Detect which cell encompasses the target text, then output its [x, y] center coordinate. 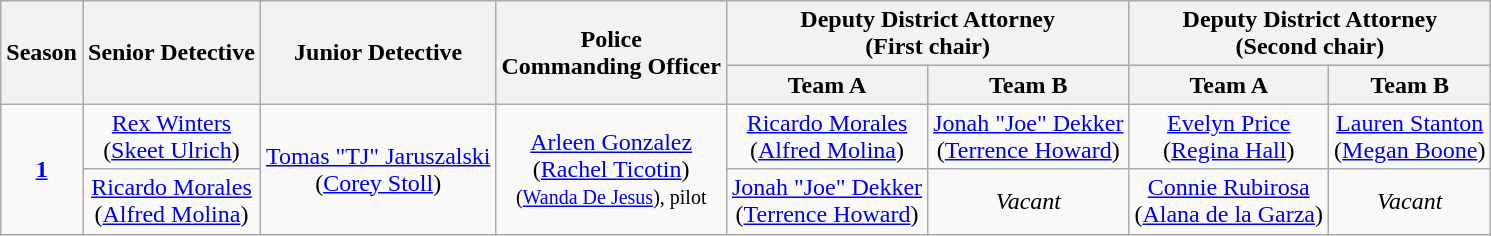
Rex Winters (Skeet Ulrich) [171, 136]
Junior Detective [378, 52]
Evelyn Price (Regina Hall) [1229, 136]
Season [42, 52]
Deputy District Attorney (Second chair) [1310, 34]
PoliceCommanding Officer [611, 52]
Connie Rubirosa(Alana de la Garza) [1229, 202]
Tomas "TJ" Jaruszalski (Corey Stoll) [378, 169]
Lauren Stanton (Megan Boone) [1410, 136]
Senior Detective [171, 52]
Deputy District Attorney (First chair) [928, 34]
1 [42, 169]
Arleen Gonzalez (Rachel Ticotin)(Wanda De Jesus), pilot [611, 169]
